Provide the (x, y) coordinate of the cell's center where the given text is located.  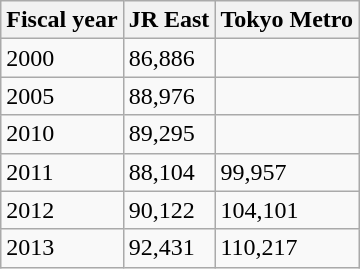
2005 (62, 96)
2010 (62, 134)
92,431 (169, 248)
88,104 (169, 172)
2013 (62, 248)
JR East (169, 20)
Tokyo Metro (287, 20)
89,295 (169, 134)
Fiscal year (62, 20)
86,886 (169, 58)
2000 (62, 58)
104,101 (287, 210)
99,957 (287, 172)
2012 (62, 210)
90,122 (169, 210)
2011 (62, 172)
110,217 (287, 248)
88,976 (169, 96)
